From the cell containing the given text, extract its center point as [x, y] coordinate. 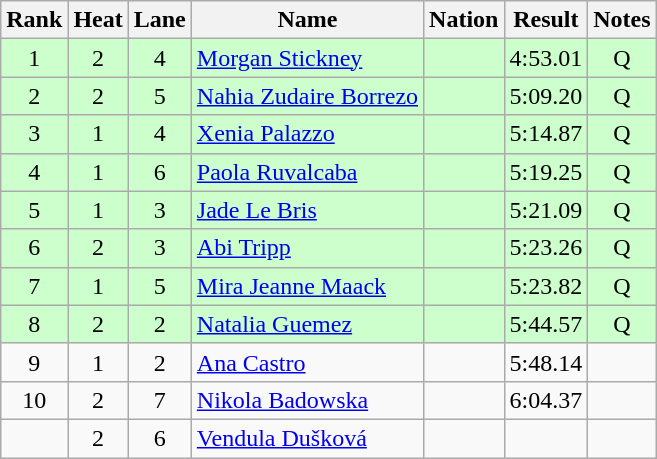
5:14.87 [546, 134]
Name [307, 20]
5:09.20 [546, 96]
Rank [34, 20]
Heat [98, 20]
Paola Ruvalcaba [307, 172]
4:53.01 [546, 58]
Nation [464, 20]
9 [34, 362]
Vendula Dušková [307, 438]
Jade Le Bris [307, 210]
Natalia Guemez [307, 324]
Ana Castro [307, 362]
5:44.57 [546, 324]
Morgan Stickney [307, 58]
8 [34, 324]
Mira Jeanne Maack [307, 286]
6:04.37 [546, 400]
Nahia Zudaire Borrezo [307, 96]
Xenia Palazzo [307, 134]
Notes [622, 20]
Result [546, 20]
5:21.09 [546, 210]
Lane [160, 20]
5:23.26 [546, 248]
5:48.14 [546, 362]
Abi Tripp [307, 248]
10 [34, 400]
5:19.25 [546, 172]
5:23.82 [546, 286]
Nikola Badowska [307, 400]
